For the text-containing cell, return its midpoint in [x, y] coordinate format. 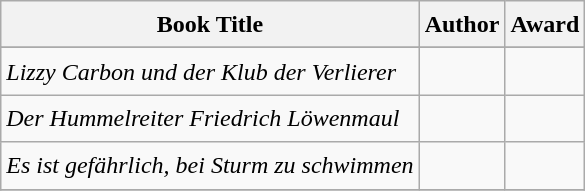
Lizzy Carbon und der Klub der Verlierer [210, 72]
Book Title [210, 24]
Award [545, 24]
Author [462, 24]
Der Hummelreiter Friedrich Löwenmaul [210, 118]
Es ist gefährlich, bei Sturm zu schwimmen [210, 166]
